Pinpoint the cell where the given text exists, returning its [X, Y] midpoint coordinate. 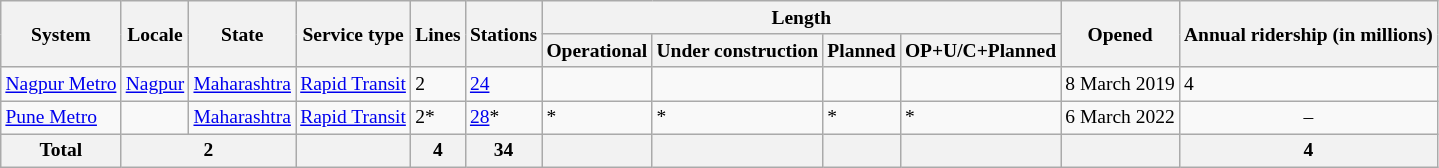
State [242, 34]
Stations [503, 34]
34 [503, 150]
Nagpur Metro [61, 84]
Pune Metro [61, 118]
2* [438, 118]
Service type [354, 34]
28* [503, 118]
Lines [438, 34]
Nagpur [155, 84]
24 [503, 84]
System [61, 34]
Length [802, 18]
Annual ridership (in millions) [1308, 34]
Under construction [738, 50]
Opened [1120, 34]
Planned [862, 50]
Locale [155, 34]
Operational [597, 50]
8 March 2019 [1120, 84]
OP+U/C+Planned [980, 50]
6 March 2022 [1120, 118]
– [1308, 118]
Total [61, 150]
